Pinpoint the cell where the given text exists, returning its (x, y) midpoint coordinate. 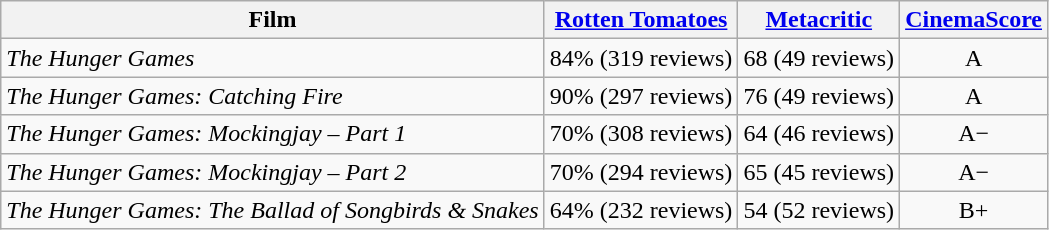
The Hunger Games: Mockingjay – Part 1 (272, 134)
84% (319 reviews) (641, 58)
CinemaScore (974, 20)
The Hunger Games (272, 58)
68 (49 reviews) (819, 58)
64% (232 reviews) (641, 210)
90% (297 reviews) (641, 96)
Metacritic (819, 20)
B+ (974, 210)
70% (308 reviews) (641, 134)
Film (272, 20)
70% (294 reviews) (641, 172)
Rotten Tomatoes (641, 20)
The Hunger Games: Catching Fire (272, 96)
65 (45 reviews) (819, 172)
64 (46 reviews) (819, 134)
54 (52 reviews) (819, 210)
76 (49 reviews) (819, 96)
The Hunger Games: Mockingjay – Part 2 (272, 172)
The Hunger Games: The Ballad of Songbirds & Snakes (272, 210)
